Search for the cell housing the specified text and yield its (x, y) center coordinate. 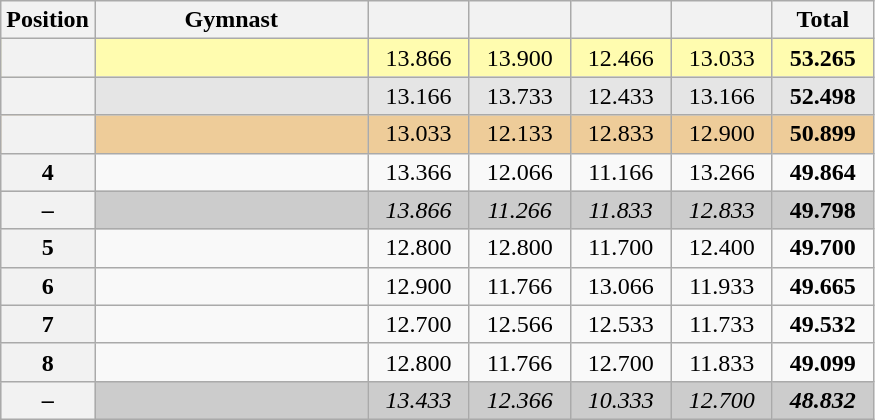
12.066 (520, 172)
12.566 (520, 324)
11.266 (520, 210)
12.366 (520, 400)
13.266 (722, 172)
49.099 (822, 362)
12.533 (620, 324)
49.864 (822, 172)
10.333 (620, 400)
13.066 (620, 286)
13.900 (520, 58)
13.433 (418, 400)
12.433 (620, 96)
7 (48, 324)
6 (48, 286)
Total (822, 20)
50.899 (822, 134)
Gymnast (231, 20)
8 (48, 362)
11.733 (722, 324)
12.400 (722, 248)
49.532 (822, 324)
48.832 (822, 400)
49.700 (822, 248)
11.166 (620, 172)
12.133 (520, 134)
Position (48, 20)
53.265 (822, 58)
4 (48, 172)
13.366 (418, 172)
49.798 (822, 210)
11.700 (620, 248)
49.665 (822, 286)
5 (48, 248)
11.933 (722, 286)
12.466 (620, 58)
13.733 (520, 96)
52.498 (822, 96)
